Detect which cell encompasses the target text, then output its (x, y) center coordinate. 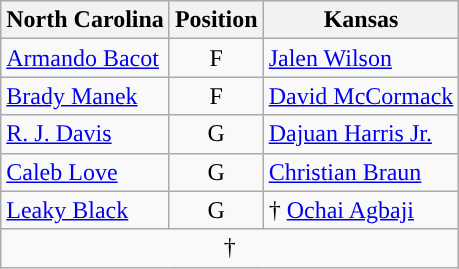
Jalen Wilson (361, 58)
Brady Manek (86, 96)
David McCormack (361, 96)
Dajuan Harris Jr. (361, 134)
Kansas (361, 20)
† Ochai Agbaji (361, 210)
Position (216, 20)
Christian Braun (361, 172)
Caleb Love (86, 172)
† (230, 248)
Armando Bacot (86, 58)
R. J. Davis (86, 134)
North Carolina (86, 20)
Leaky Black (86, 210)
